Capture the cell that displays the provided text and extract its (x, y) central coordinate. 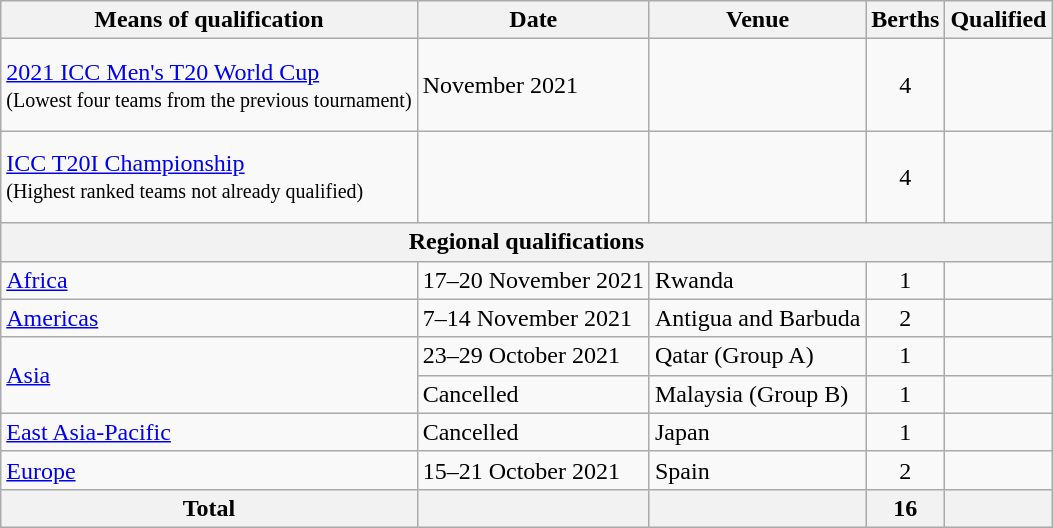
Antigua and Barbuda (757, 318)
November 2021 (533, 85)
Regional qualifications (526, 242)
East Asia-Pacific (209, 432)
Spain (757, 470)
Venue (757, 20)
7–14 November 2021 (533, 318)
Europe (209, 470)
2021 ICC Men's T20 World Cup(Lowest four teams from the previous tournament) (209, 85)
Africa (209, 280)
15–21 October 2021 (533, 470)
Qatar (Group A) (757, 356)
17–20 November 2021 (533, 280)
Asia (209, 375)
23–29 October 2021 (533, 356)
16 (906, 508)
ICC T20I Championship(Highest ranked teams not already qualified) (209, 177)
Means of qualification (209, 20)
Americas (209, 318)
Japan (757, 432)
Qualified (998, 20)
Date (533, 20)
Total (209, 508)
Malaysia (Group B) (757, 394)
Berths (906, 20)
Rwanda (757, 280)
